Identify which cell holds the provided text, then report its [x, y] central coordinate. 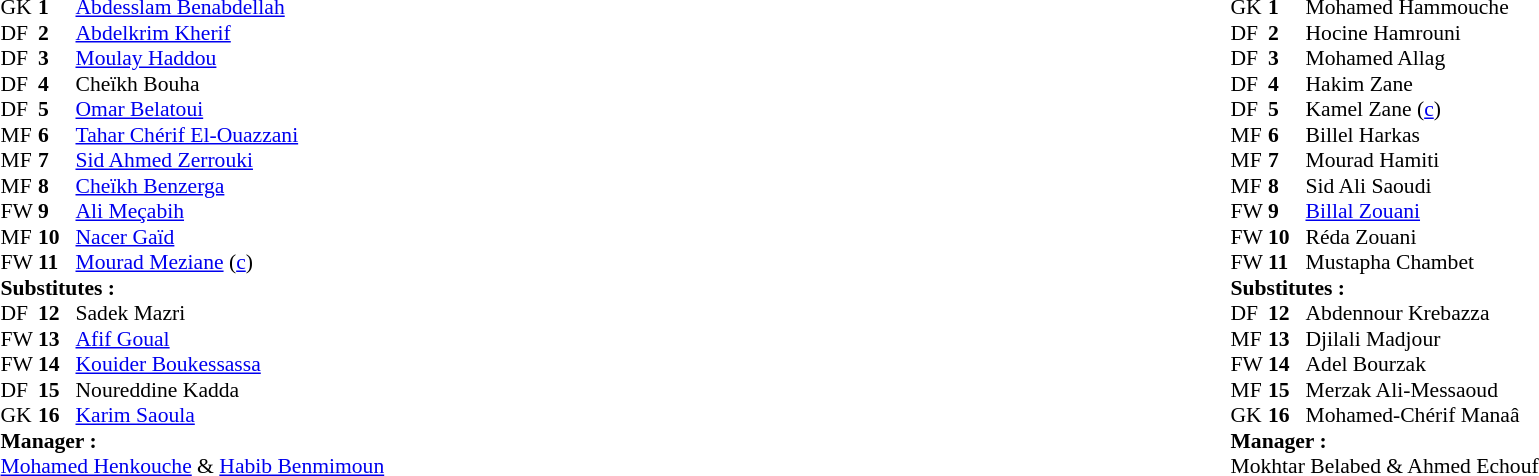
Manager : [188, 441]
Kouider Boukessassa [226, 365]
Karim Saoula [226, 415]
Moulay Haddou [226, 59]
Nacer Gaïd [226, 237]
Tahar Chérif El-Ouazzani [226, 135]
Afif Goual [226, 339]
Cheïkh Bouha [226, 84]
Mourad Meziane (c) [226, 263]
Substitutes : [188, 288]
Cheïkh Benzerga [226, 186]
Omar Belatoui [226, 109]
Ali Meçabih [226, 211]
Sid Ahmed Zerrouki [226, 161]
Noureddine Kadda [226, 390]
Sadek Mazri [226, 313]
Abdelkrim Kherif [226, 33]
